Scan for the cell matching the given text and deliver its (X, Y) coordinate at center. 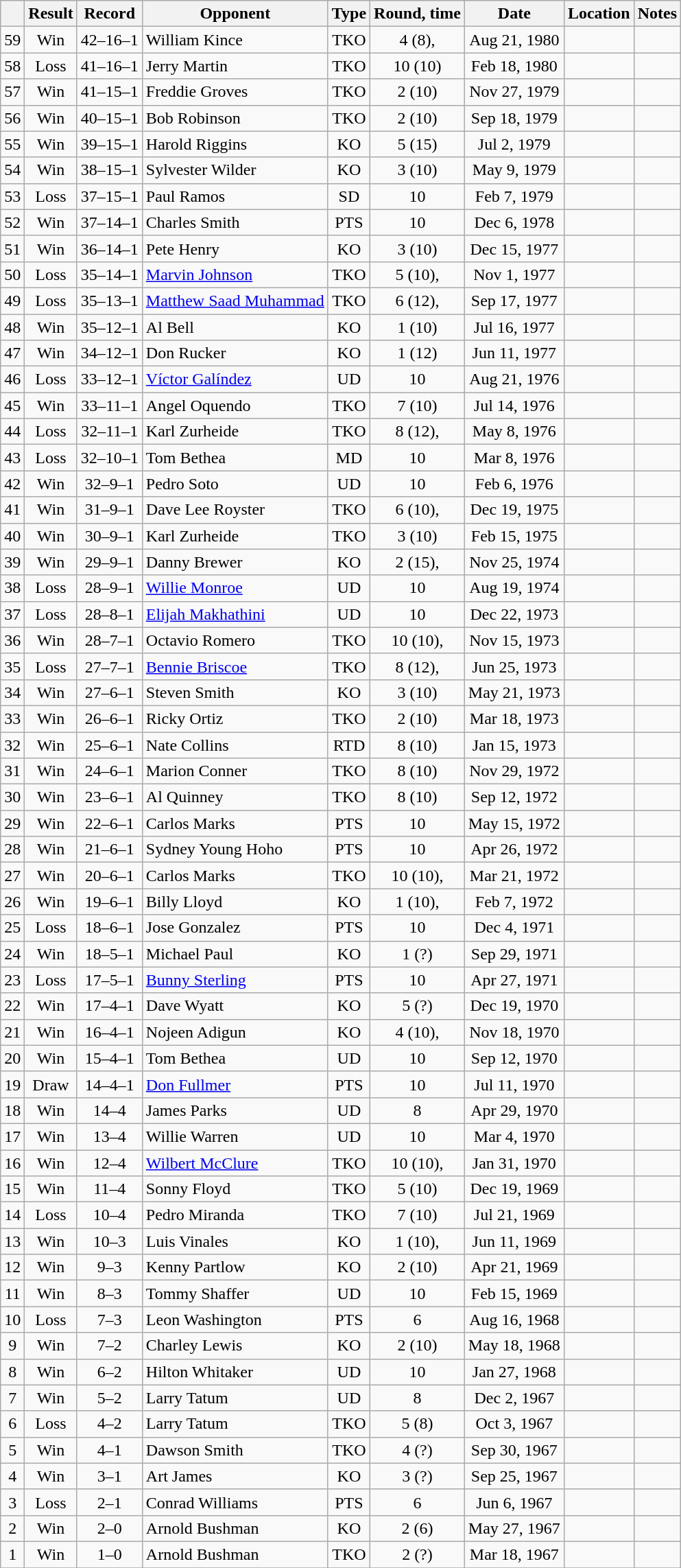
26 (12, 902)
Nov 27, 1979 (514, 92)
38–15–1 (110, 170)
Jul 14, 1976 (514, 406)
40–15–1 (110, 118)
Danny Brewer (235, 562)
18–6–1 (110, 928)
47 (12, 353)
Matthew Saad Muhammad (235, 301)
7–3 (110, 1320)
12–4 (110, 1163)
Sep 12, 1970 (514, 1058)
Michael Paul (235, 954)
Notes (657, 14)
Mar 18, 1967 (514, 1554)
Draw (51, 1084)
Jan 15, 1973 (514, 745)
34 (12, 692)
Mar 8, 1976 (514, 458)
43 (12, 458)
53 (12, 196)
Pedro Soto (235, 484)
31 (12, 771)
13–4 (110, 1136)
Bob Robinson (235, 118)
4 (8), (418, 40)
1–0 (110, 1554)
Angel Oquendo (235, 406)
4 (12, 1476)
52 (12, 222)
17–5–1 (110, 980)
6 (12), (418, 301)
11 (12, 1294)
40 (12, 536)
Jul 2, 1979 (514, 144)
5–2 (110, 1398)
33–12–1 (110, 379)
38 (12, 588)
30 (12, 797)
May 21, 1973 (514, 692)
36 (12, 640)
28–8–1 (110, 614)
Bunny Sterling (235, 980)
2 (?) (418, 1554)
45 (12, 406)
32 (12, 745)
Al Quinney (235, 797)
20 (12, 1058)
Pete Henry (235, 248)
Conrad Williams (235, 1502)
14–4–1 (110, 1084)
24 (12, 954)
27 (12, 876)
Ricky Ortiz (235, 718)
21 (12, 1032)
28 (12, 850)
Dec 19, 1970 (514, 1006)
Jun 11, 1969 (514, 1241)
27–6–1 (110, 692)
29 (12, 823)
13 (12, 1241)
35–13–1 (110, 301)
Wilbert McClure (235, 1163)
50 (12, 274)
24–6–1 (110, 771)
Nov 29, 1972 (514, 771)
Dec 15, 1977 (514, 248)
5 (8) (418, 1424)
Sydney Young Hoho (235, 850)
Paul Ramos (235, 196)
5 (10), (418, 274)
Apr 26, 1972 (514, 850)
44 (12, 432)
5 (15) (418, 144)
15 (12, 1189)
Billy Lloyd (235, 902)
Aug 19, 1974 (514, 588)
Víctor Galíndez (235, 379)
32–11–1 (110, 432)
42 (12, 484)
Octavio Romero (235, 640)
7–2 (110, 1346)
5 (?) (418, 1006)
2 (12, 1528)
3 (12, 1502)
Date (514, 14)
Charley Lewis (235, 1346)
Sep 25, 1967 (514, 1476)
34–12–1 (110, 353)
May 9, 1979 (514, 170)
18–5–1 (110, 954)
39 (12, 562)
1 (12) (418, 353)
Jerry Martin (235, 66)
25–6–1 (110, 745)
Apr 21, 1969 (514, 1267)
6 (10), (418, 510)
Opponent (235, 14)
36–14–1 (110, 248)
57 (12, 92)
7 (12, 1398)
Steven Smith (235, 692)
4 (10), (418, 1032)
41–15–1 (110, 92)
Result (51, 14)
Willie Monroe (235, 588)
16 (12, 1163)
19–6–1 (110, 902)
1 (?) (418, 954)
Nojeen Adigun (235, 1032)
Willie Warren (235, 1136)
Nov 18, 1970 (514, 1032)
4–1 (110, 1450)
Location (599, 14)
Don Fullmer (235, 1084)
Mar 4, 1970 (514, 1136)
55 (12, 144)
Feb 15, 1969 (514, 1294)
5 (12, 1450)
Leon Washington (235, 1320)
Tommy Shaffer (235, 1294)
SD (348, 196)
Nov 1, 1977 (514, 274)
31–9–1 (110, 510)
3–1 (110, 1476)
Jan 27, 1968 (514, 1372)
2–0 (110, 1528)
May 15, 1972 (514, 823)
20–6–1 (110, 876)
41 (12, 510)
33–11–1 (110, 406)
Luis Vinales (235, 1241)
22–6–1 (110, 823)
Apr 29, 1970 (514, 1110)
Jul 16, 1977 (514, 327)
Feb 7, 1979 (514, 196)
29–9–1 (110, 562)
Sep 17, 1977 (514, 301)
23 (12, 980)
14–4 (110, 1110)
Apr 27, 1971 (514, 980)
Jan 31, 1970 (514, 1163)
14 (12, 1215)
Feb 18, 1980 (514, 66)
49 (12, 301)
28–9–1 (110, 588)
19 (12, 1084)
22 (12, 1006)
59 (12, 40)
Al Bell (235, 327)
16–4–1 (110, 1032)
3 (?) (418, 1476)
2–1 (110, 1502)
May 8, 1976 (514, 432)
Nov 25, 1974 (514, 562)
21–6–1 (110, 850)
10 (10) (418, 66)
11–4 (110, 1189)
Sep 18, 1979 (514, 118)
28–7–1 (110, 640)
Pedro Miranda (235, 1215)
Type (348, 14)
41–16–1 (110, 66)
9 (12, 1346)
Kenny Partlow (235, 1267)
51 (12, 248)
Dec 6, 1978 (514, 222)
27–7–1 (110, 666)
15–4–1 (110, 1058)
May 18, 1968 (514, 1346)
Mar 18, 1973 (514, 718)
Jul 11, 1970 (514, 1084)
Jose Gonzalez (235, 928)
Aug 21, 1980 (514, 40)
10–4 (110, 1215)
Dec 4, 1971 (514, 928)
Jul 21, 1969 (514, 1215)
Dec 19, 1969 (514, 1189)
4–2 (110, 1424)
37–14–1 (110, 222)
33 (12, 718)
Jun 6, 1967 (514, 1502)
32–9–1 (110, 484)
37 (12, 614)
Freddie Groves (235, 92)
17–4–1 (110, 1006)
12 (12, 1267)
Dec 2, 1967 (514, 1398)
54 (12, 170)
Feb 6, 1976 (514, 484)
2 (6) (418, 1528)
Round, time (418, 14)
Aug 21, 1976 (514, 379)
30–9–1 (110, 536)
Hilton Whitaker (235, 1372)
Nov 15, 1973 (514, 640)
8–3 (110, 1294)
46 (12, 379)
Art James (235, 1476)
25 (12, 928)
Dec 19, 1975 (514, 510)
Marion Conner (235, 771)
35–14–1 (110, 274)
9–3 (110, 1267)
4 (?) (418, 1450)
37–15–1 (110, 196)
23–6–1 (110, 797)
William Kince (235, 40)
RTD (348, 745)
Feb 15, 1975 (514, 536)
39–15–1 (110, 144)
Jun 11, 1977 (514, 353)
Oct 3, 1967 (514, 1424)
Marvin Johnson (235, 274)
MD (348, 458)
Aug 16, 1968 (514, 1320)
2 (15), (418, 562)
48 (12, 327)
Sep 12, 1972 (514, 797)
Bennie Briscoe (235, 666)
58 (12, 66)
35–12–1 (110, 327)
1 (10) (418, 327)
Sonny Floyd (235, 1189)
May 27, 1967 (514, 1528)
Harold Riggins (235, 144)
Mar 21, 1972 (514, 876)
Dec 22, 1973 (514, 614)
32–10–1 (110, 458)
5 (10) (418, 1189)
Record (110, 14)
Jun 25, 1973 (514, 666)
6–2 (110, 1372)
26–6–1 (110, 718)
Elijah Makhathini (235, 614)
Dave Lee Royster (235, 510)
Feb 7, 1972 (514, 902)
Don Rucker (235, 353)
Sep 30, 1967 (514, 1450)
Charles Smith (235, 222)
35 (12, 666)
10–3 (110, 1241)
17 (12, 1136)
Sep 29, 1971 (514, 954)
Dawson Smith (235, 1450)
18 (12, 1110)
Sylvester Wilder (235, 170)
42–16–1 (110, 40)
Nate Collins (235, 745)
Dave Wyatt (235, 1006)
1 (12, 1554)
James Parks (235, 1110)
56 (12, 118)
